Extract the [X, Y] coordinate from the center of the cell holding the provided text.  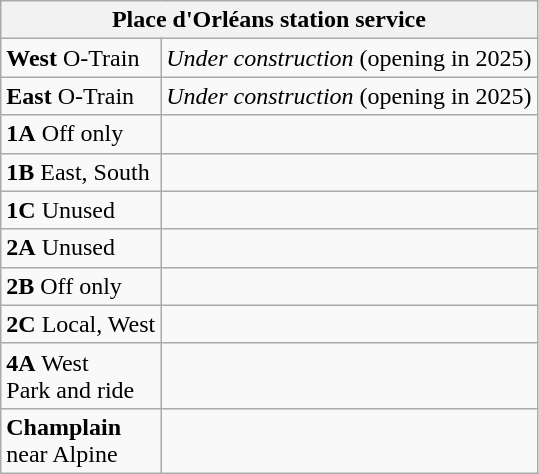
Place d'Orléans station service [269, 20]
2A Unused [81, 248]
Champlainnear Alpine [81, 440]
2C Local, West [81, 324]
1C Unused [81, 210]
2B Off only [81, 286]
1B East, South [81, 172]
West O-Train [81, 58]
1A Off only [81, 134]
4A WestPark and ride [81, 376]
East O-Train [81, 96]
